Capture the cell that displays the provided text and extract its [X, Y] central coordinate. 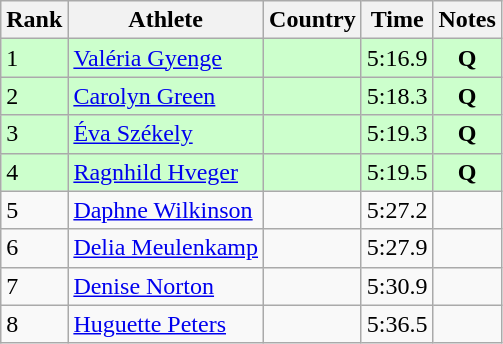
3 [34, 134]
Daphne Wilkinson [166, 210]
Rank [34, 20]
Valéria Gyenge [166, 58]
Éva Székely [166, 134]
6 [34, 248]
2 [34, 96]
Huguette Peters [166, 324]
Time [397, 20]
7 [34, 286]
4 [34, 172]
5:16.9 [397, 58]
5:36.5 [397, 324]
Denise Norton [166, 286]
5:19.5 [397, 172]
5:18.3 [397, 96]
Delia Meulenkamp [166, 248]
8 [34, 324]
Athlete [166, 20]
Country [313, 20]
5:27.2 [397, 210]
5:19.3 [397, 134]
5 [34, 210]
Ragnhild Hveger [166, 172]
5:30.9 [397, 286]
Carolyn Green [166, 96]
Notes [467, 20]
5:27.9 [397, 248]
1 [34, 58]
